Capture the cell that displays the provided text and extract its (X, Y) central coordinate. 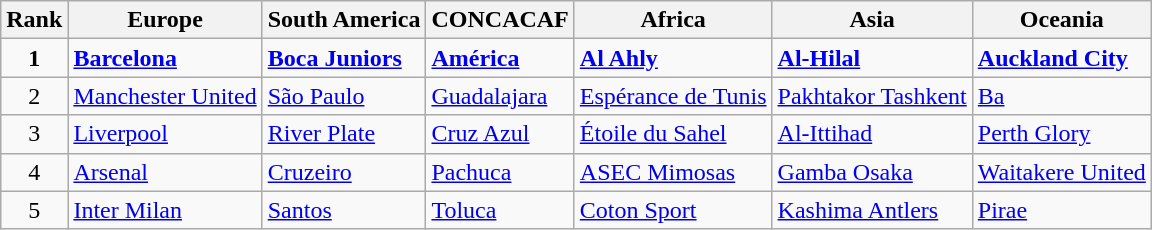
3 (34, 134)
South America (344, 20)
Oceania (1062, 20)
5 (34, 210)
Manchester United (165, 96)
Arsenal (165, 172)
Pirae (1062, 210)
Barcelona (165, 58)
Al-Hilal (872, 58)
Espérance de Tunis (673, 96)
Waitakere United (1062, 172)
Cruz Azul (500, 134)
River Plate (344, 134)
Europe (165, 20)
Al Ahly (673, 58)
Pachuca (500, 172)
Perth Glory (1062, 134)
Africa (673, 20)
4 (34, 172)
Auckland City (1062, 58)
CONCACAF (500, 20)
Gamba Osaka (872, 172)
Boca Juniors (344, 58)
1 (34, 58)
Kashima Antlers (872, 210)
Rank (34, 20)
São Paulo (344, 96)
Liverpool (165, 134)
Inter Milan (165, 210)
ASEC Mimosas (673, 172)
Étoile du Sahel (673, 134)
Al-Ittihad (872, 134)
Asia (872, 20)
Coton Sport (673, 210)
Guadalajara (500, 96)
Toluca (500, 210)
Pakhtakor Tashkent (872, 96)
2 (34, 96)
Ba (1062, 96)
Cruzeiro (344, 172)
Santos (344, 210)
América (500, 58)
